Search for the cell housing the specified text and yield its (x, y) center coordinate. 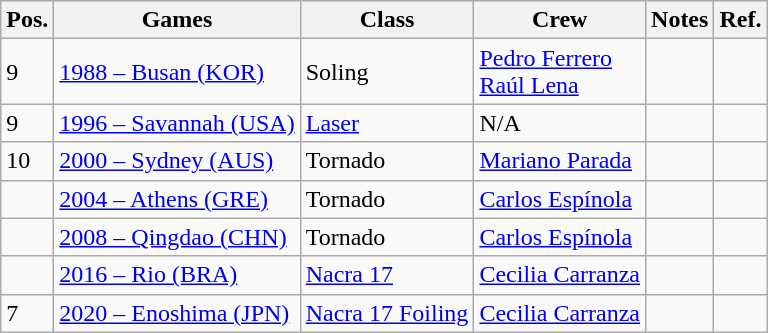
Pedro FerreroRaúl Lena (560, 72)
2004 – Athens (GRE) (177, 199)
Laser (387, 123)
1988 – Busan (KOR) (177, 72)
2000 – Sydney (AUS) (177, 161)
Class (387, 20)
Games (177, 20)
2020 – Enoshima (JPN) (177, 313)
Mariano Parada (560, 161)
2016 – Rio (BRA) (177, 275)
Ref. (740, 20)
Pos. (28, 20)
Soling (387, 72)
1996 – Savannah (USA) (177, 123)
N/A (560, 123)
2008 – Qingdao (CHN) (177, 237)
10 (28, 161)
7 (28, 313)
Nacra 17 (387, 275)
Crew (560, 20)
Nacra 17 Foiling (387, 313)
Notes (680, 20)
